Scan for the cell matching the given text and deliver its [X, Y] coordinate at center. 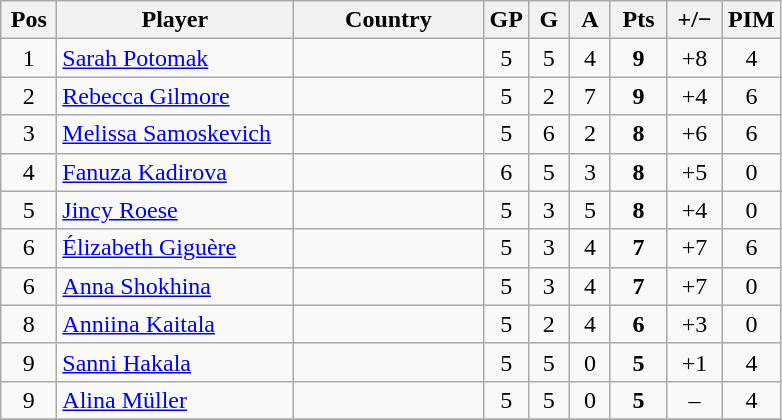
Rebecca Gilmore [175, 96]
Pos [29, 20]
Anniina Kaitala [175, 324]
Anna Shokhina [175, 286]
+6 [695, 134]
G [548, 20]
Melissa Samoskevich [175, 134]
Élizabeth Giguère [175, 248]
Alina Müller [175, 400]
Jincy Roese [175, 210]
Player [175, 20]
1 [29, 58]
+8 [695, 58]
+3 [695, 324]
+/− [695, 20]
Country [388, 20]
A [590, 20]
Pts [638, 20]
Sanni Hakala [175, 362]
– [695, 400]
Fanuza Kadirova [175, 172]
Sarah Potomak [175, 58]
GP [506, 20]
+1 [695, 362]
+5 [695, 172]
PIM [752, 20]
